Identify which cell holds the provided text, then report its [X, Y] central coordinate. 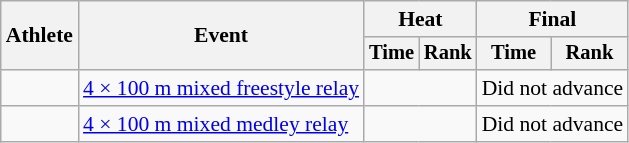
4 × 100 m mixed medley relay [221, 124]
Heat [420, 19]
Final [553, 19]
Athlete [40, 36]
Event [221, 36]
4 × 100 m mixed freestyle relay [221, 88]
